Return the [X, Y] coordinate for the center point of the cell that contains the specified text.  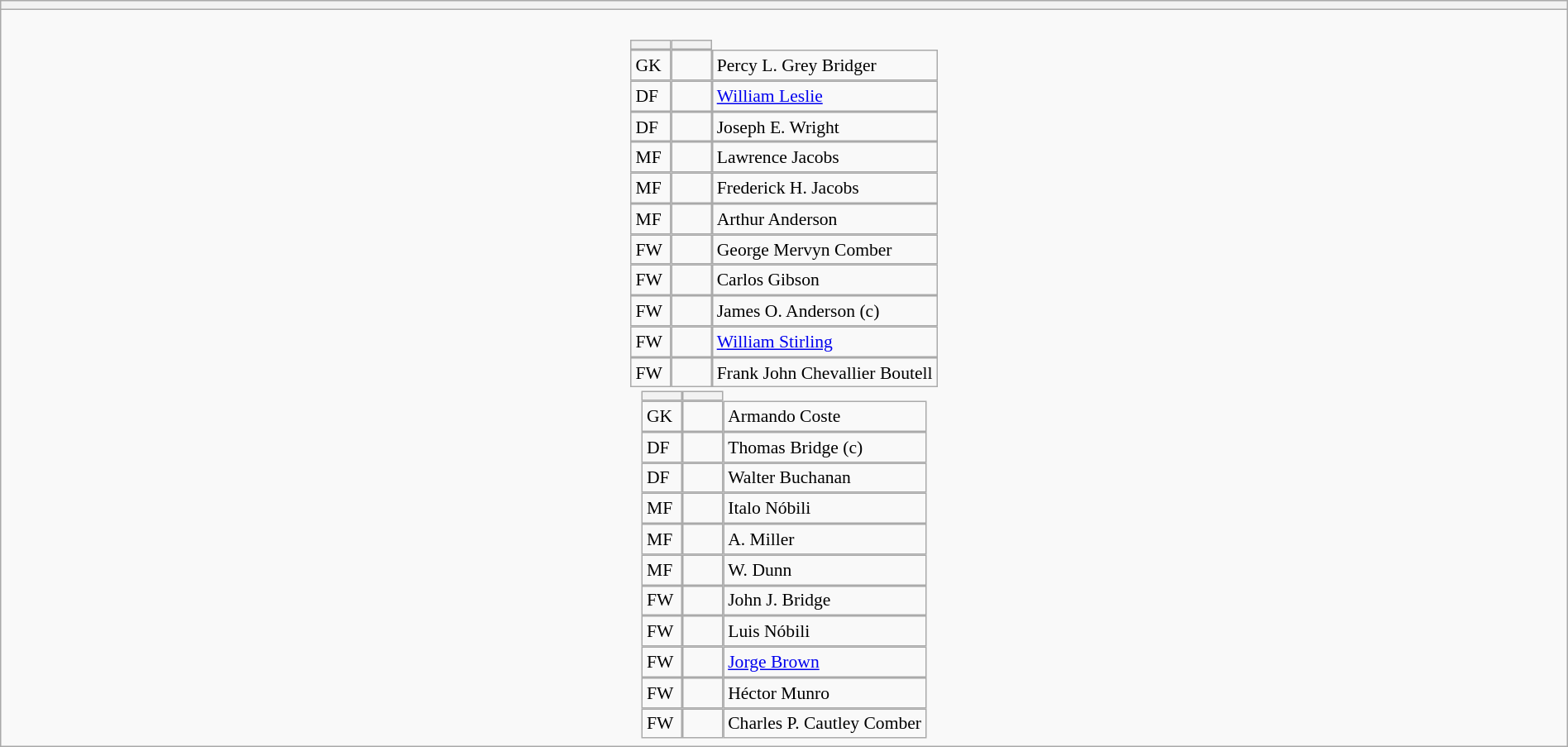
Jorge Brown [824, 662]
Percy L. Grey Bridger [825, 65]
Héctor Munro [824, 693]
A. Miller [824, 539]
Carlos Gibson [825, 280]
Joseph E. Wright [825, 127]
Thomas Bridge (c) [824, 447]
John J. Bridge [824, 601]
Arthur Anderson [825, 218]
James O. Anderson (c) [825, 311]
William Stirling [825, 341]
Luis Nóbili [824, 630]
Italo Nóbili [824, 508]
Frank John Chevallier Boutell [825, 372]
Armando Coste [824, 417]
Frederick H. Jacobs [825, 189]
Walter Buchanan [824, 478]
Lawrence Jacobs [825, 157]
William Leslie [825, 96]
Charles P. Cautley Comber [824, 723]
George Mervyn Comber [825, 250]
W. Dunn [824, 569]
